Extract the [x, y] coordinate from the center of the cell holding the provided text.  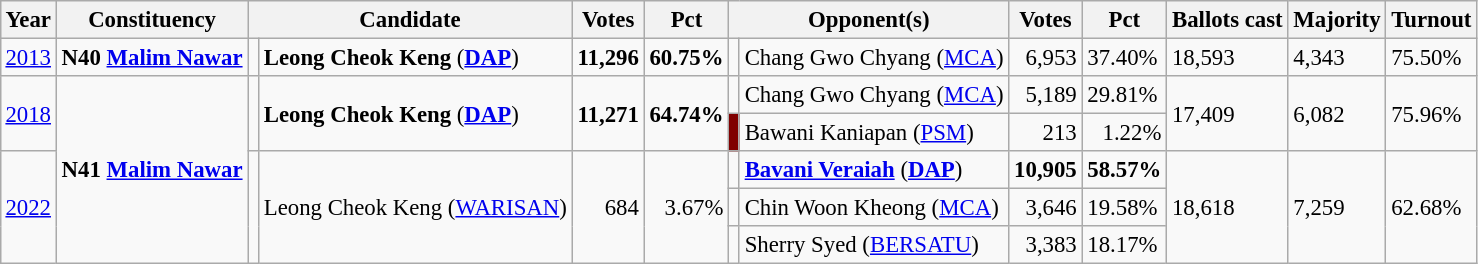
Majority [1337, 20]
18.17% [1124, 245]
75.96% [1432, 114]
19.58% [1124, 208]
10,905 [1046, 170]
3.67% [686, 208]
2022 [28, 208]
1.22% [1124, 133]
4,343 [1337, 57]
N40 Malim Nawar [152, 57]
62.68% [1432, 208]
58.57% [1124, 170]
Bavani Veraiah (DAP) [874, 170]
Sherry Syed (BERSATU) [874, 245]
11,296 [608, 57]
6,082 [1337, 114]
6,953 [1046, 57]
18,593 [1228, 57]
3,646 [1046, 208]
Constituency [152, 20]
N41 Malim Nawar [152, 170]
213 [1046, 133]
Turnout [1432, 20]
2013 [28, 57]
684 [608, 208]
60.75% [686, 57]
37.40% [1124, 57]
18,618 [1228, 208]
Ballots cast [1228, 20]
3,383 [1046, 245]
29.81% [1124, 95]
Bawani Kaniapan (PSM) [874, 133]
7,259 [1337, 208]
64.74% [686, 114]
75.50% [1432, 57]
2018 [28, 114]
Year [28, 20]
Candidate [410, 20]
Leong Cheok Keng (WARISAN) [415, 208]
11,271 [608, 114]
17,409 [1228, 114]
Opponent(s) [869, 20]
5,189 [1046, 95]
Chin Woon Kheong (MCA) [874, 208]
